Find where the given text appears and provide that cell's center as (x, y) coordinate. 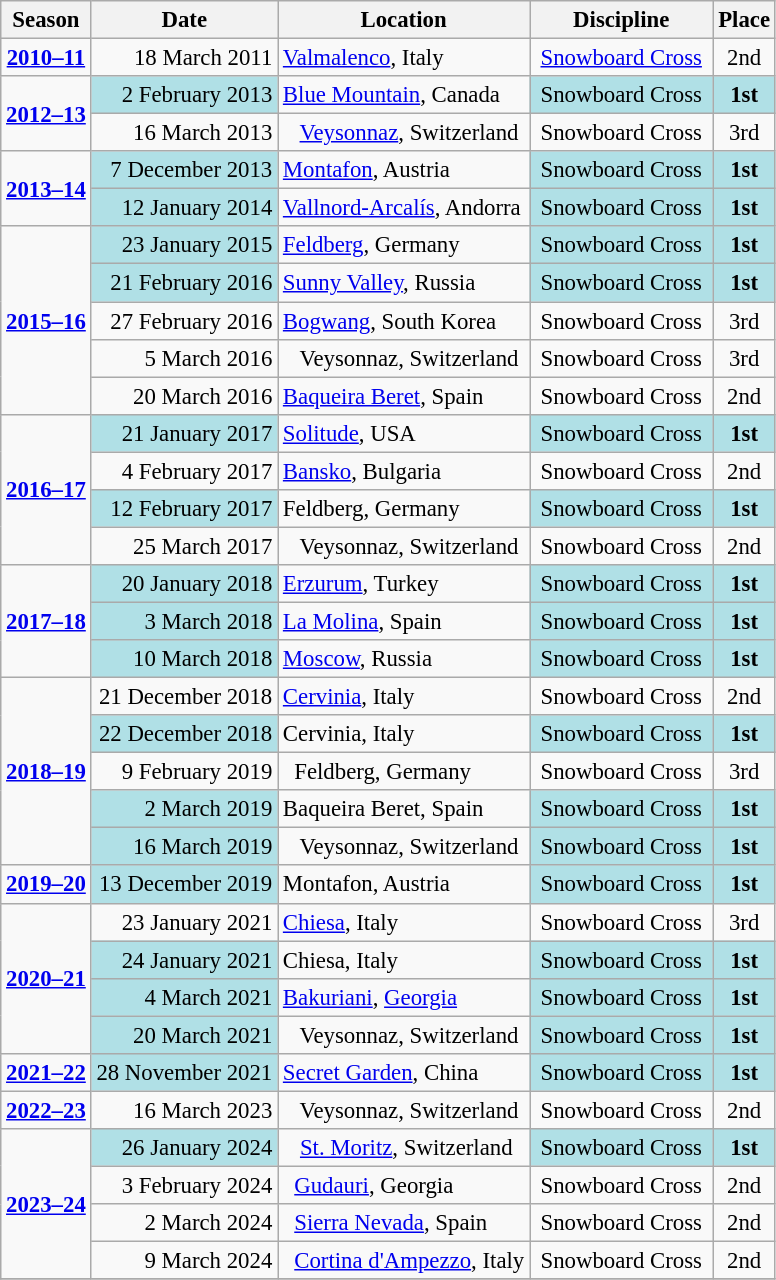
27 February 2016 (184, 321)
21 February 2016 (184, 283)
20 March 2016 (184, 396)
2023–24 (46, 1204)
13 December 2019 (184, 885)
16 March 2023 (184, 1110)
10 March 2018 (184, 659)
2020–21 (46, 978)
Moscow, Russia (404, 659)
Vallnord-Arcalís, Andorra (404, 208)
Cortina d'Ampezzo, Italy (404, 1261)
2018–19 (46, 772)
Season (46, 20)
26 January 2024 (184, 1148)
4 February 2017 (184, 471)
2013–14 (46, 188)
12 February 2017 (184, 509)
Solitude, USA (404, 433)
2 March 2024 (184, 1223)
12 January 2014 (184, 208)
9 February 2019 (184, 772)
2019–20 (46, 885)
25 March 2017 (184, 546)
23 January 2015 (184, 245)
Discipline (622, 20)
16 March 2013 (184, 133)
21 January 2017 (184, 433)
Bogwang, South Korea (404, 321)
2 February 2013 (184, 95)
La Molina, Spain (404, 621)
Location (404, 20)
24 January 2021 (184, 960)
Erzurum, Turkey (404, 584)
Bansko, Bulgaria (404, 471)
18 March 2011 (184, 58)
3 February 2024 (184, 1185)
5 March 2016 (184, 358)
9 March 2024 (184, 1261)
2022–23 (46, 1110)
Sierra Nevada, Spain (404, 1223)
Place (744, 20)
21 December 2018 (184, 697)
2 March 2019 (184, 809)
2012–13 (46, 114)
4 March 2021 (184, 997)
2017–18 (46, 622)
Valmalenco, Italy (404, 58)
Secret Garden, China (404, 1073)
20 March 2021 (184, 1035)
2016–17 (46, 489)
2010–11 (46, 58)
Date (184, 20)
22 December 2018 (184, 734)
Blue Mountain, Canada (404, 95)
Gudauri, Georgia (404, 1185)
St. Moritz, Switzerland (404, 1148)
20 January 2018 (184, 584)
3 March 2018 (184, 621)
Sunny Valley, Russia (404, 283)
2021–22 (46, 1073)
28 November 2021 (184, 1073)
2015–16 (46, 320)
16 March 2019 (184, 847)
23 January 2021 (184, 922)
7 December 2013 (184, 170)
Bakuriani, Georgia (404, 997)
